Search for the cell housing the specified text and yield its [X, Y] center coordinate. 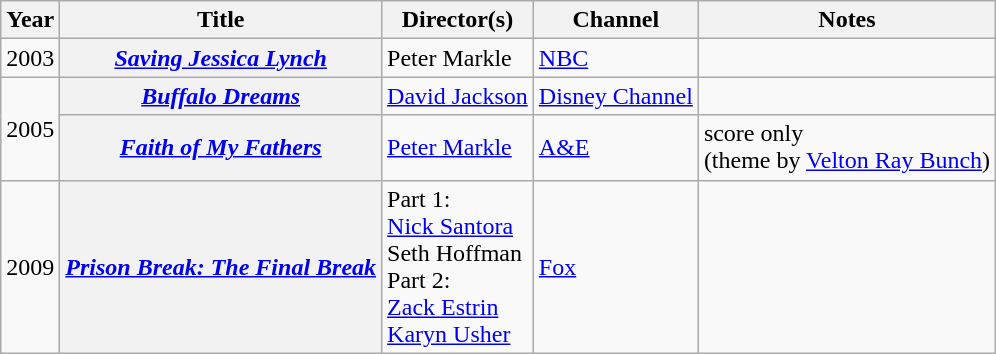
Buffalo Dreams [221, 96]
Notes [846, 20]
Saving Jessica Lynch [221, 58]
2003 [30, 58]
Title [221, 20]
score only(theme by Velton Ray Bunch) [846, 148]
Part 1:Nick SantoraSeth HoffmanPart 2:Zack EstrinKaryn Usher [458, 266]
Faith of My Fathers [221, 148]
Year [30, 20]
Disney Channel [616, 96]
Fox [616, 266]
2005 [30, 128]
Prison Break: The Final Break [221, 266]
NBC [616, 58]
Channel [616, 20]
A&E [616, 148]
Director(s) [458, 20]
David Jackson [458, 96]
2009 [30, 266]
